Pinpoint the cell where the given text exists, returning its [X, Y] midpoint coordinate. 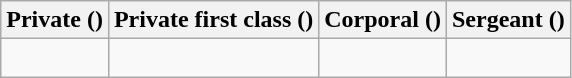
Corporal () [383, 20]
Private first class () [213, 20]
Sergeant () [508, 20]
Private () [55, 20]
